Extract the (X, Y) coordinate from the center of the cell holding the provided text.  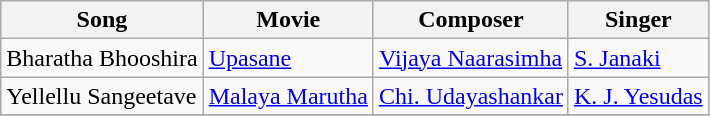
Bharatha Bhooshira (102, 58)
Malaya Marutha (288, 96)
Song (102, 20)
Yellellu Sangeetave (102, 96)
Singer (638, 20)
Movie (288, 20)
Vijaya Naarasimha (470, 58)
S. Janaki (638, 58)
Chi. Udayashankar (470, 96)
Upasane (288, 58)
Composer (470, 20)
K. J. Yesudas (638, 96)
